Output the (X, Y) coordinate of the center of the cell containing the given text.  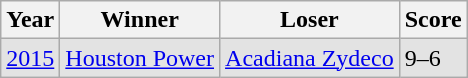
Loser (310, 20)
Acadiana Zydeco (310, 58)
2015 (30, 58)
Winner (140, 20)
Year (30, 20)
Houston Power (140, 58)
9–6 (433, 58)
Score (433, 20)
